Return (X, Y) of the center of cell containing provided text 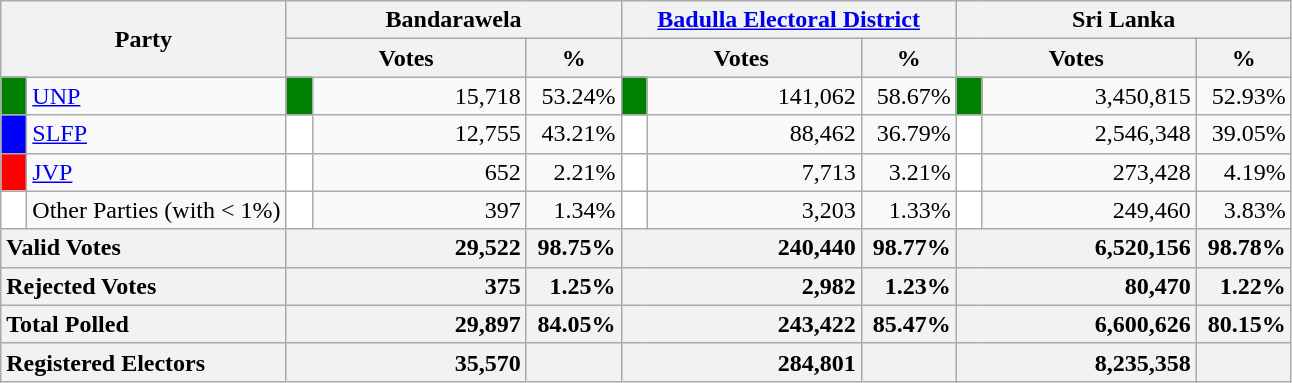
29,522 (406, 248)
80.15% (1244, 324)
SLFP (156, 134)
Total Polled (144, 324)
Badulla Electoral District (788, 20)
85.47% (908, 324)
UNP (156, 96)
243,422 (741, 324)
2.21% (574, 172)
Sri Lanka (1124, 20)
Registered Electors (144, 362)
2,982 (741, 286)
397 (419, 210)
12,755 (419, 134)
1.25% (574, 286)
3.83% (1244, 210)
80,470 (1076, 286)
98.78% (1244, 248)
375 (406, 286)
98.77% (908, 248)
240,440 (741, 248)
52.93% (1244, 96)
3,203 (754, 210)
Other Parties (with < 1%) (156, 210)
88,462 (754, 134)
58.67% (908, 96)
284,801 (741, 362)
36.79% (908, 134)
43.21% (574, 134)
652 (419, 172)
273,428 (1089, 172)
98.75% (574, 248)
3.21% (908, 172)
Valid Votes (144, 248)
249,460 (1089, 210)
1.22% (1244, 286)
6,600,626 (1076, 324)
15,718 (419, 96)
8,235,358 (1076, 362)
35,570 (406, 362)
84.05% (574, 324)
39.05% (1244, 134)
3,450,815 (1089, 96)
2,546,348 (1089, 134)
1.34% (574, 210)
29,897 (406, 324)
Rejected Votes (144, 286)
1.33% (908, 210)
7,713 (754, 172)
Bandarawela (454, 20)
4.19% (1244, 172)
1.23% (908, 286)
Party (144, 39)
53.24% (574, 96)
6,520,156 (1076, 248)
141,062 (754, 96)
JVP (156, 172)
